Locate the cell with the specified text and output its [x, y] center coordinate. 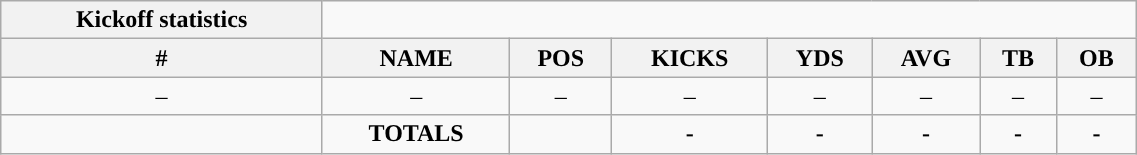
OB [1096, 58]
AVG [926, 58]
POS [561, 58]
NAME [416, 58]
KICKS [690, 58]
TOTALS [416, 134]
YDS [820, 58]
TB [1018, 58]
Kickoff statistics [162, 20]
# [162, 58]
